Provide the [x, y] coordinate of the cell's center where the given text is located.  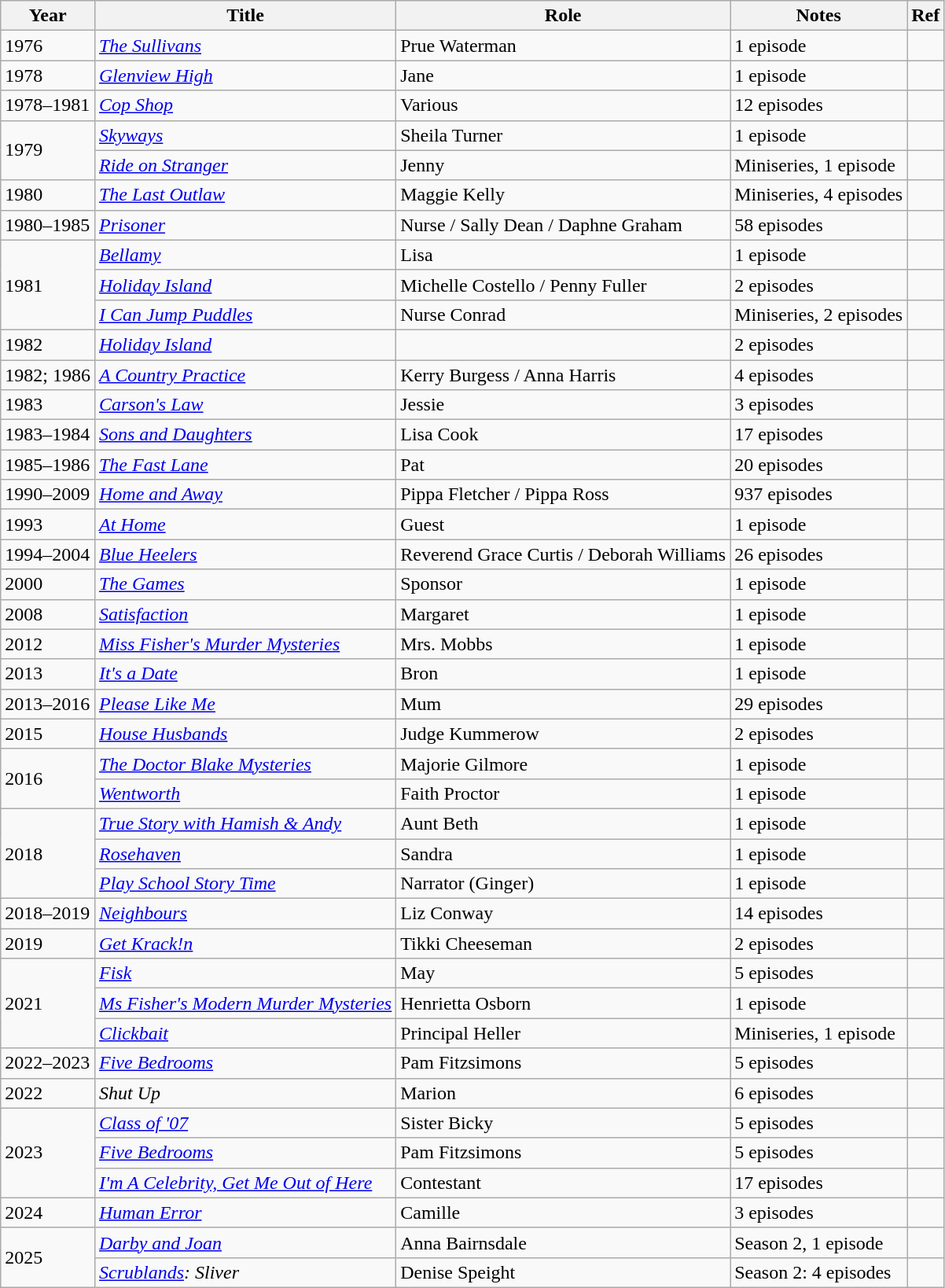
26 episodes [819, 554]
2016 [48, 778]
1983–1984 [48, 435]
Pat [563, 465]
Bron [563, 674]
Pippa Fletcher / Pippa Ross [563, 495]
Narrator (Ginger) [563, 884]
Principal Heller [563, 1033]
The Games [245, 584]
2012 [48, 644]
The Sullivans [245, 46]
Title [245, 16]
Reverend Grace Curtis / Deborah Williams [563, 554]
Margaret [563, 614]
Year [48, 16]
1983 [48, 405]
Denise Speight [563, 1272]
2015 [48, 734]
Maggie Kelly [563, 195]
It's a Date [245, 674]
Sandra [563, 853]
Get Krack!n [245, 944]
Ms Fisher's Modern Murder Mysteries [245, 1003]
Aunt Beth [563, 823]
Anna Bairnsdale [563, 1242]
1976 [48, 46]
Various [563, 105]
Home and Away [245, 495]
Bellamy [245, 255]
Clickbait [245, 1033]
The Fast Lane [245, 465]
20 episodes [819, 465]
Faith Proctor [563, 793]
2022 [48, 1093]
29 episodes [819, 704]
True Story with Hamish & Andy [245, 823]
1982; 1986 [48, 375]
The Last Outlaw [245, 195]
2024 [48, 1213]
Nurse Conrad [563, 315]
12 episodes [819, 105]
Tikki Cheeseman [563, 944]
Please Like Me [245, 704]
2021 [48, 1003]
Season 2: 4 episodes [819, 1272]
Play School Story Time [245, 884]
Neighbours [245, 914]
Mrs. Mobbs [563, 644]
At Home [245, 524]
Class of '07 [245, 1123]
Camille [563, 1213]
Satisfaction [245, 614]
Glenview High [245, 75]
2022–2023 [48, 1063]
Prue Waterman [563, 46]
Kerry Burgess / Anna Harris [563, 375]
2019 [48, 944]
Carson's Law [245, 405]
2000 [48, 584]
Skyways [245, 135]
Mum [563, 704]
Fisk [245, 973]
Ride on Stranger [245, 165]
2018 [48, 853]
1990–2009 [48, 495]
Human Error [245, 1213]
May [563, 973]
Prisoner [245, 225]
4 episodes [819, 375]
2023 [48, 1153]
Lisa [563, 255]
Shut Up [245, 1093]
Contestant [563, 1183]
Sons and Daughters [245, 435]
Blue Heelers [245, 554]
Rosehaven [245, 853]
Jessie [563, 405]
Sponsor [563, 584]
1985–1986 [48, 465]
Marion [563, 1093]
House Husbands [245, 734]
1981 [48, 285]
Majorie Gilmore [563, 764]
1980–1985 [48, 225]
Michelle Costello / Penny Fuller [563, 285]
Miniseries, 4 episodes [819, 195]
6 episodes [819, 1093]
Miss Fisher's Murder Mysteries [245, 644]
Miniseries, 2 episodes [819, 315]
Guest [563, 524]
1980 [48, 195]
I'm A Celebrity, Get Me Out of Here [245, 1183]
1982 [48, 344]
The Doctor Blake Mysteries [245, 764]
Role [563, 16]
1994–2004 [48, 554]
Henrietta Osborn [563, 1003]
14 episodes [819, 914]
2013–2016 [48, 704]
937 episodes [819, 495]
1978 [48, 75]
58 episodes [819, 225]
Nurse / Sally Dean / Daphne Graham [563, 225]
Liz Conway [563, 914]
Darby and Joan [245, 1242]
Sister Bicky [563, 1123]
Ref [926, 16]
2018–2019 [48, 914]
Wentworth [245, 793]
Jenny [563, 165]
Sheila Turner [563, 135]
1978–1981 [48, 105]
A Country Practice [245, 375]
1993 [48, 524]
Notes [819, 16]
2008 [48, 614]
2025 [48, 1257]
Cop Shop [245, 105]
2013 [48, 674]
Judge Kummerow [563, 734]
1979 [48, 150]
Season 2, 1 episode [819, 1242]
Jane [563, 75]
Lisa Cook [563, 435]
I Can Jump Puddles [245, 315]
Scrublands: Sliver [245, 1272]
